From the cell containing the given text, extract its center point as (X, Y) coordinate. 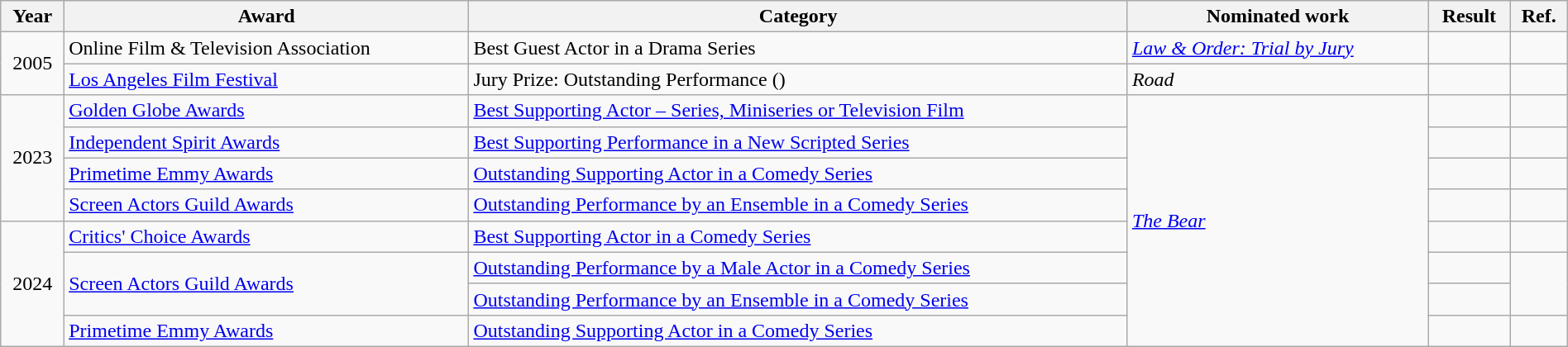
2005 (33, 64)
Los Angeles Film Festival (266, 79)
Ref. (1538, 17)
Independent Spirit Awards (266, 142)
Online Film & Television Association (266, 48)
Law & Order: Trial by Jury (1277, 48)
2024 (33, 283)
Category (799, 17)
Jury Prize: Outstanding Performance () (799, 79)
2023 (33, 158)
Result (1470, 17)
Golden Globe Awards (266, 111)
Best Supporting Actor – Series, Miniseries or Television Film (799, 111)
Nominated work (1277, 17)
The Bear (1277, 221)
Best Guest Actor in a Drama Series (799, 48)
Year (33, 17)
Best Supporting Actor in a Comedy Series (799, 236)
Outstanding Performance by a Male Actor in a Comedy Series (799, 268)
Best Supporting Performance in a New Scripted Series (799, 142)
Road (1277, 79)
Critics' Choice Awards (266, 236)
Award (266, 17)
